Detect which cell encompasses the target text, then output its [X, Y] center coordinate. 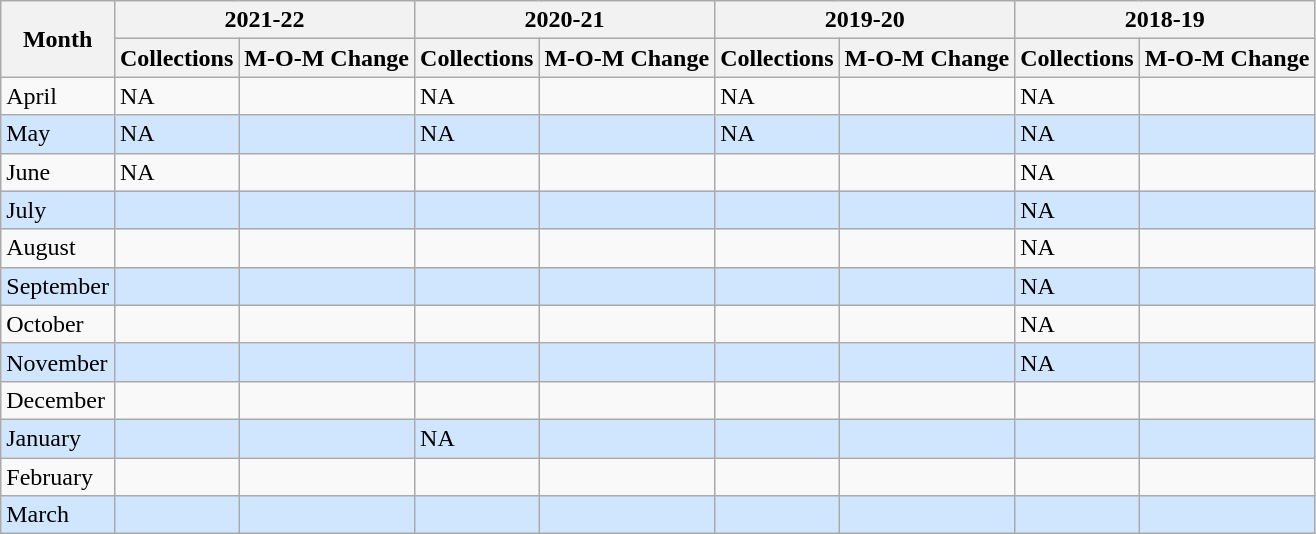
December [58, 400]
2018-19 [1165, 20]
June [58, 172]
September [58, 286]
March [58, 515]
Month [58, 39]
January [58, 438]
2019-20 [865, 20]
November [58, 362]
February [58, 477]
October [58, 324]
2021-22 [264, 20]
April [58, 96]
August [58, 248]
May [58, 134]
2020-21 [565, 20]
July [58, 210]
